Return (x, y) of the center of cell containing provided text 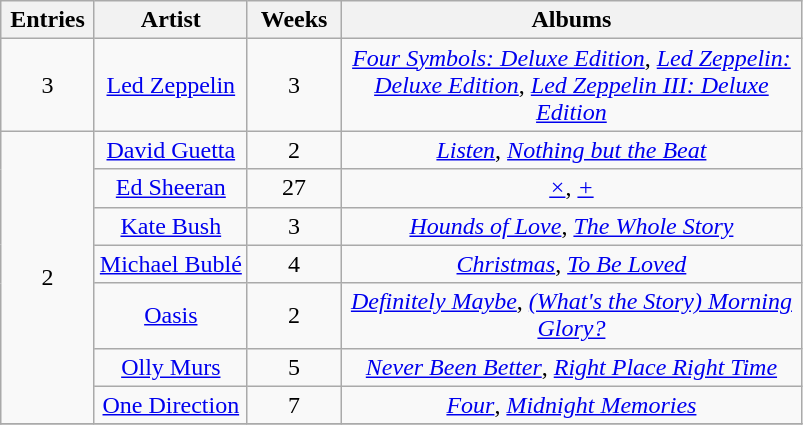
Led Zeppelin (170, 85)
Artist (170, 20)
×, + (572, 188)
Hounds of Love, The Whole Story (572, 226)
One Direction (170, 405)
Oasis (170, 316)
Four, Midnight Memories (572, 405)
Ed Sheeran (170, 188)
Albums (572, 20)
5 (294, 367)
Christmas, To Be Loved (572, 264)
David Guetta (170, 150)
Four Symbols: Deluxe Edition, Led Zeppelin: Deluxe Edition, Led Zeppelin III: Deluxe Edition (572, 85)
Michael Bublé (170, 264)
Never Been Better, Right Place Right Time (572, 367)
Weeks (294, 20)
7 (294, 405)
Definitely Maybe, (What's the Story) Morning Glory? (572, 316)
4 (294, 264)
Listen, Nothing but the Beat (572, 150)
Olly Murs (170, 367)
Kate Bush (170, 226)
Entries (48, 20)
27 (294, 188)
